Return (X, Y) of the center of cell containing provided text 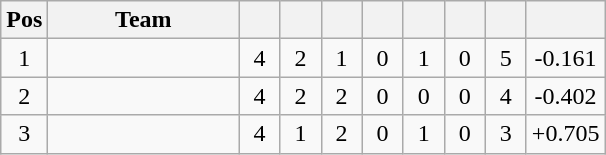
-0.402 (566, 96)
+0.705 (566, 134)
Team (144, 20)
-0.161 (566, 58)
Pos (24, 20)
5 (506, 58)
